Scan for the cell matching the given text and deliver its (X, Y) coordinate at center. 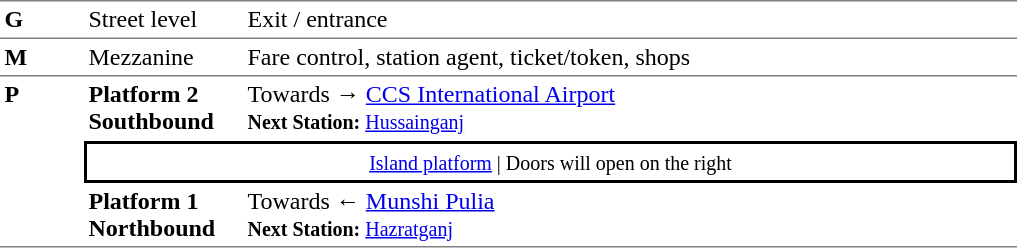
P (42, 162)
Fare control, station agent, ticket/token, shops (630, 58)
Towards → CCS International AirportNext Station: Hussainganj (630, 108)
Island platform | Doors will open on the right (550, 162)
Mezzanine (164, 58)
Exit / entrance (630, 20)
G (42, 20)
Platform 1Northbound (164, 215)
Towards ← Munshi PuliaNext Station: Hazratganj (630, 215)
Street level (164, 20)
M (42, 58)
Platform 2Southbound (164, 108)
